Identify which cell holds the provided text, then report its (x, y) central coordinate. 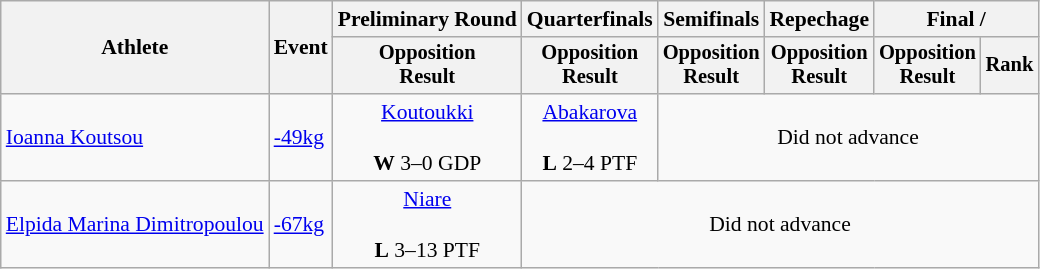
Ioanna Koutsou (135, 138)
KoutoukkiW 3–0 GDP (428, 138)
-67kg (301, 224)
NiareL 3–13 PTF (428, 224)
Repechage (819, 19)
AbakarovaL 2–4 PTF (590, 138)
Athlete (135, 48)
Final / (956, 19)
Quarterfinals (590, 19)
Semifinals (712, 19)
Event (301, 48)
-49kg (301, 138)
Elpida Marina Dimitropoulou (135, 224)
Rank (1010, 66)
Preliminary Round (428, 19)
